Identify which cell holds the provided text, then report its (X, Y) central coordinate. 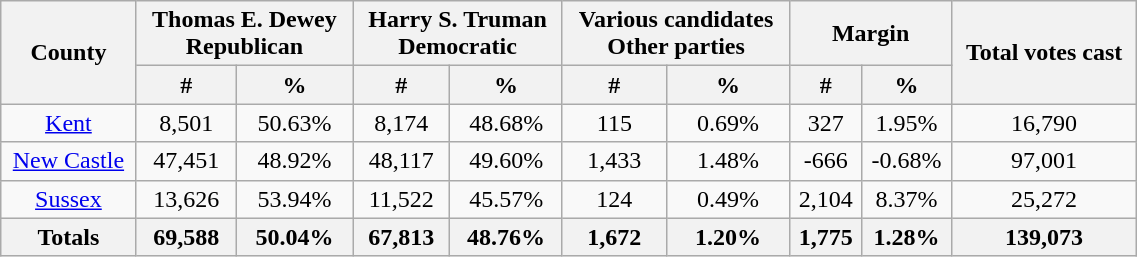
48,117 (402, 161)
Totals (68, 237)
13,626 (186, 199)
2,104 (826, 199)
County (68, 52)
Sussex (68, 199)
Various candidatesOther parties (676, 34)
Total votes cast (1044, 52)
8.37% (907, 199)
48.76% (506, 237)
Thomas E. DeweyRepublican (244, 34)
48.92% (295, 161)
8,174 (402, 123)
-666 (826, 161)
Kent (68, 123)
1.48% (728, 161)
New Castle (68, 161)
8,501 (186, 123)
Margin (871, 34)
115 (614, 123)
50.63% (295, 123)
25,272 (1044, 199)
50.04% (295, 237)
1.95% (907, 123)
327 (826, 123)
1,433 (614, 161)
-0.68% (907, 161)
1.20% (728, 237)
69,588 (186, 237)
49.60% (506, 161)
1.28% (907, 237)
48.68% (506, 123)
1,775 (826, 237)
Harry S. TrumanDemocratic (458, 34)
53.94% (295, 199)
11,522 (402, 199)
124 (614, 199)
0.69% (728, 123)
47,451 (186, 161)
0.49% (728, 199)
97,001 (1044, 161)
16,790 (1044, 123)
1,672 (614, 237)
67,813 (402, 237)
139,073 (1044, 237)
45.57% (506, 199)
